Identify which cell holds the provided text, then report its [X, Y] central coordinate. 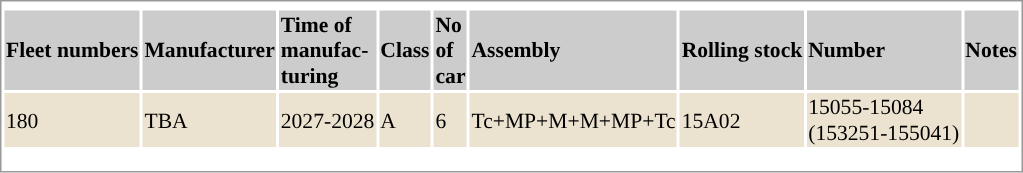
No of car [450, 50]
Assembly [574, 50]
Class [405, 50]
Number [884, 50]
180 [72, 120]
15A02 [742, 120]
Fleet numbers [72, 50]
A [405, 120]
Time of manufac-turing [328, 50]
15055-15084(153251-155041) [884, 120]
Manufacturer [210, 50]
Notes [992, 50]
Tc+MP+M+M+MP+Tc [574, 120]
2027-2028 [328, 120]
6 [450, 120]
TBA [210, 120]
Rolling stock [742, 50]
